Provide the (X, Y) coordinate of the cell's center where the given text is located.  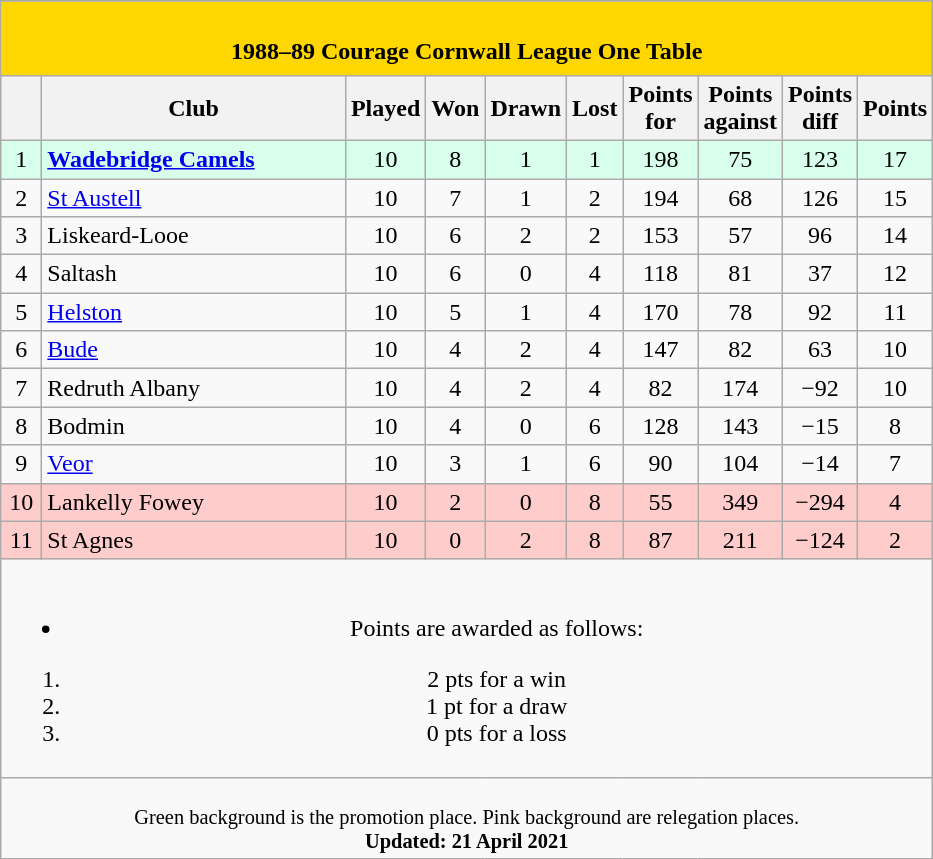
126 (820, 197)
123 (820, 159)
−15 (820, 426)
90 (660, 464)
57 (740, 236)
55 (660, 502)
Redruth Albany (194, 388)
Helston (194, 312)
12 (896, 274)
−124 (820, 540)
153 (660, 236)
147 (660, 350)
194 (660, 197)
92 (820, 312)
87 (660, 540)
Wadebridge Camels (194, 159)
349 (740, 502)
75 (740, 159)
9 (22, 464)
Green background is the promotion place. Pink background are relegation places. Updated: 21 April 2021 (467, 818)
Won (456, 108)
Points against (740, 108)
143 (740, 426)
78 (740, 312)
128 (660, 426)
Veor (194, 464)
Saltash (194, 274)
−14 (820, 464)
−294 (820, 502)
St Austell (194, 197)
Points (896, 108)
15 (896, 197)
Lankelly Fowey (194, 502)
Points for (660, 108)
Points diff (820, 108)
17 (896, 159)
Bude (194, 350)
−92 (820, 388)
Club (194, 108)
Lost (595, 108)
104 (740, 464)
118 (660, 274)
Played (385, 108)
96 (820, 236)
170 (660, 312)
81 (740, 274)
63 (820, 350)
211 (740, 540)
174 (740, 388)
St Agnes (194, 540)
14 (896, 236)
Liskeard-Looe (194, 236)
198 (660, 159)
Points are awarded as follows:2 pts for a win1 pt for a draw0 pts for a loss (467, 668)
Drawn (526, 108)
Bodmin (194, 426)
37 (820, 274)
68 (740, 197)
